Return [x, y] of the center of cell containing provided text 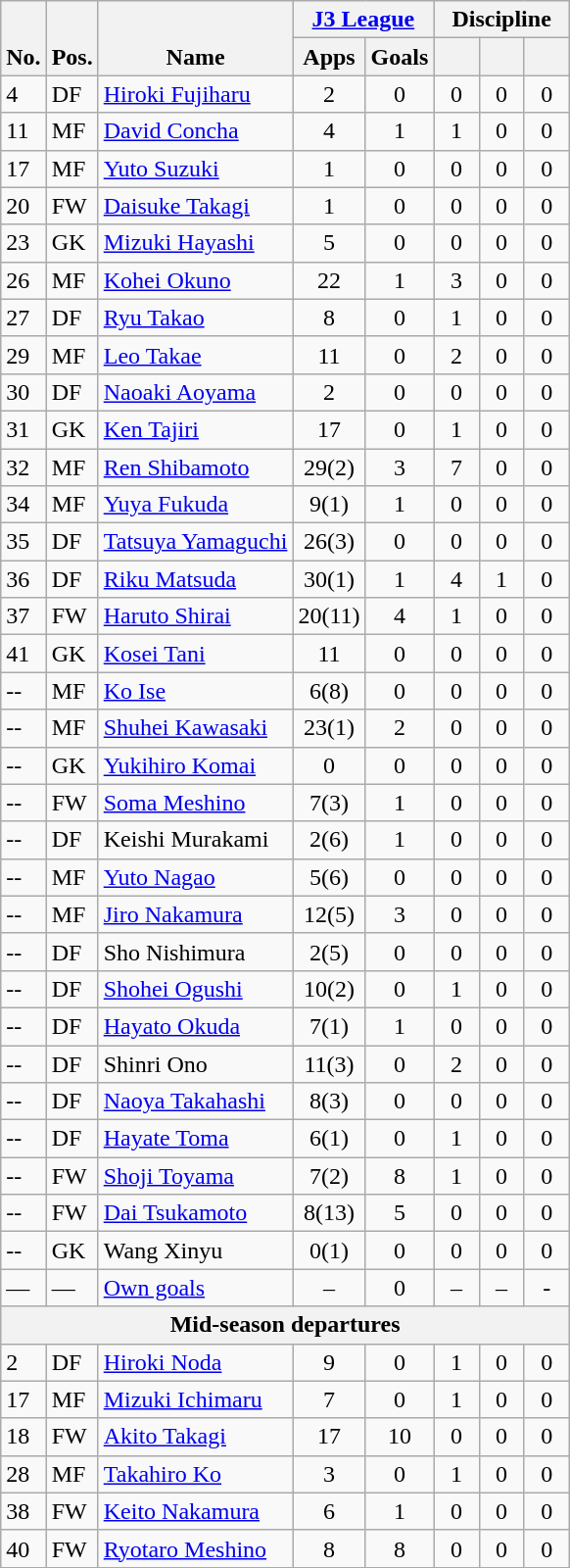
6(1) [329, 1139]
Leo Takae [196, 355]
Ren Shibamoto [196, 467]
Riku Matsuda [196, 579]
10 [400, 1437]
31 [24, 429]
Kohei Okuno [196, 280]
Hayato Okuda [196, 1026]
David Concha [196, 131]
Wang Xinyu [196, 1250]
Akito Takagi [196, 1437]
23 [24, 243]
Ko Ise [196, 691]
Shoji Toyama [196, 1176]
20(11) [329, 616]
6 [329, 1511]
Hayate Toma [196, 1139]
2(5) [329, 952]
Yuto Suzuki [196, 169]
Mid-season departures [286, 1325]
Naoya Takahashi [196, 1102]
10(2) [329, 989]
Ryu Takao [196, 318]
40 [24, 1548]
Tatsuya Yamaguchi [196, 542]
Soma Meshino [196, 803]
Hiroki Fujiharu [196, 94]
Daisuke Takagi [196, 206]
29(2) [329, 467]
12(5) [329, 914]
Naoaki Aoyama [196, 392]
Shohei Ogushi [196, 989]
23(1) [329, 728]
7(1) [329, 1026]
Dai Tsukamoto [196, 1213]
Keishi Murakami [196, 840]
2(6) [329, 840]
0(1) [329, 1250]
5(6) [329, 877]
36 [24, 579]
Haruto Shirai [196, 616]
27 [24, 318]
35 [24, 542]
Name [196, 38]
9 [329, 1362]
Own goals [196, 1288]
38 [24, 1511]
22 [329, 280]
8(3) [329, 1102]
20 [24, 206]
Yuya Fukuda [196, 505]
J3 League [363, 20]
Shuhei Kawasaki [196, 728]
Mizuki Ichimaru [196, 1399]
Yuto Nagao [196, 877]
Discipline [501, 20]
Takahiro Ko [196, 1474]
No. [24, 38]
Mizuki Hayashi [196, 243]
30 [24, 392]
Pos. [72, 38]
9(1) [329, 505]
7(2) [329, 1176]
Ryotaro Meshino [196, 1548]
28 [24, 1474]
18 [24, 1437]
Yukihiro Komai [196, 765]
26 [24, 280]
7(3) [329, 803]
26(3) [329, 542]
Keito Nakamura [196, 1511]
41 [24, 654]
32 [24, 467]
Jiro Nakamura [196, 914]
34 [24, 505]
Goals [400, 57]
37 [24, 616]
30(1) [329, 579]
Sho Nishimura [196, 952]
29 [24, 355]
Shinri Ono [196, 1063]
6(8) [329, 691]
Apps [329, 57]
11(3) [329, 1063]
Kosei Tani [196, 654]
- [546, 1288]
Ken Tajiri [196, 429]
Hiroki Noda [196, 1362]
8(13) [329, 1213]
